Find where the given text appears and provide that cell's center as [X, Y] coordinate. 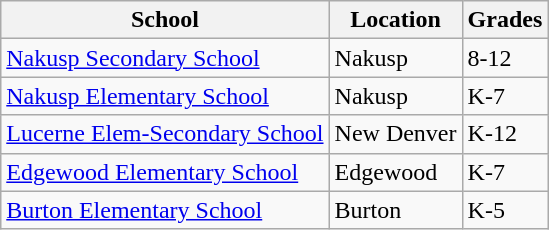
Burton [396, 210]
Edgewood [396, 172]
Burton Elementary School [165, 210]
Nakusp Elementary School [165, 96]
Edgewood Elementary School [165, 172]
Nakusp Secondary School [165, 58]
Lucerne Elem-Secondary School [165, 134]
New Denver [396, 134]
K-5 [505, 210]
K-12 [505, 134]
School [165, 20]
8-12 [505, 58]
Grades [505, 20]
Location [396, 20]
